Provide the (X, Y) coordinate of the cell's center where the given text is located.  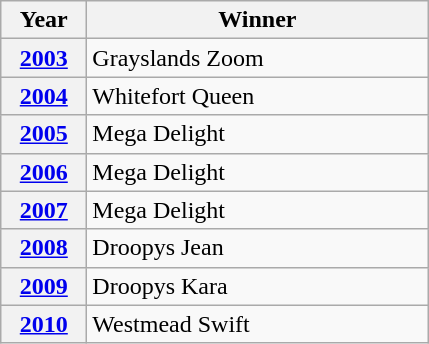
Whitefort Queen (258, 96)
2007 (44, 210)
Droopys Jean (258, 248)
Grayslands Zoom (258, 58)
Year (44, 20)
Westmead Swift (258, 324)
Winner (258, 20)
2004 (44, 96)
2006 (44, 172)
2008 (44, 248)
2005 (44, 134)
2009 (44, 286)
Droopys Kara (258, 286)
2010 (44, 324)
2003 (44, 58)
